Pinpoint the cell where the given text exists, returning its (X, Y) midpoint coordinate. 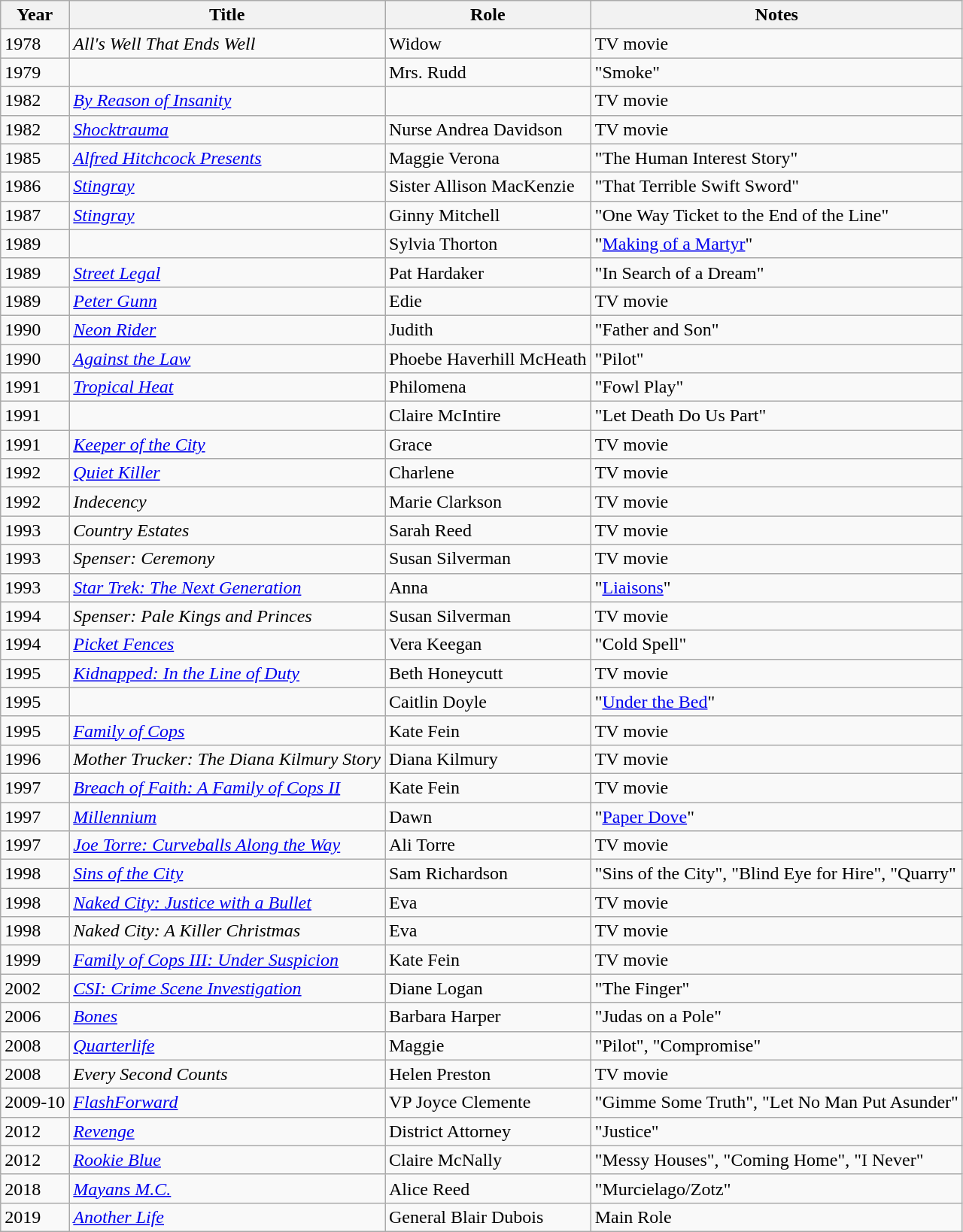
"Judas on a Pole" (776, 1017)
Maggie Verona (488, 158)
Maggie (488, 1045)
"Under the Bed" (776, 702)
Alice Reed (488, 1188)
Family of Cops III: Under Suspicion (227, 960)
"That Terrible Swift Sword" (776, 187)
Role (488, 15)
"Father and Son" (776, 329)
1999 (35, 960)
VP Joyce Clemente (488, 1103)
Year (35, 15)
Family of Cops (227, 730)
2018 (35, 1188)
Widow (488, 44)
Country Estates (227, 530)
"Gimme Some Truth", "Let No Man Put Asunder" (776, 1103)
District Attorney (488, 1131)
"Cold Spell" (776, 645)
"Fowl Play" (776, 387)
Against the Law (227, 359)
Marie Clarkson (488, 502)
Naked City: Justice with a Bullet (227, 903)
Indecency (227, 502)
Judith (488, 329)
Rookie Blue (227, 1160)
Phoebe Haverhill McHeath (488, 359)
1979 (35, 72)
Beth Honeycutt (488, 673)
"Sins of the City", "Blind Eye for Hire", "Quarry" (776, 874)
Kidnapped: In the Line of Duty (227, 673)
Picket Fences (227, 645)
By Reason of Insanity (227, 101)
Peter Gunn (227, 301)
"Pilot" (776, 359)
Joe Torre: Curveballs Along the Way (227, 845)
Helen Preston (488, 1074)
CSI: Crime Scene Investigation (227, 988)
2002 (35, 988)
"Messy Houses", "Coming Home", "I Never" (776, 1160)
Bones (227, 1017)
Barbara Harper (488, 1017)
Grace (488, 445)
Shocktrauma (227, 129)
1985 (35, 158)
Spenser: Ceremony (227, 559)
Ginny Mitchell (488, 215)
1987 (35, 215)
Street Legal (227, 272)
"Pilot", "Compromise" (776, 1045)
Main Role (776, 1217)
Nurse Andrea Davidson (488, 129)
Naked City: A Killer Christmas (227, 931)
Mayans M.C. (227, 1188)
1986 (35, 187)
Title (227, 15)
Sins of the City (227, 874)
Sister Allison MacKenzie (488, 187)
Anna (488, 587)
Mrs. Rudd (488, 72)
Charlene (488, 473)
Quarterlife (227, 1045)
Another Life (227, 1217)
1996 (35, 759)
Diane Logan (488, 988)
"Justice" (776, 1131)
All's Well That Ends Well (227, 44)
Mother Trucker: The Diana Kilmury Story (227, 759)
"Murcielago/Zotz" (776, 1188)
Every Second Counts (227, 1074)
2019 (35, 1217)
Sarah Reed (488, 530)
"Making of a Martyr" (776, 244)
Edie (488, 301)
Vera Keegan (488, 645)
Keeper of the City (227, 445)
2006 (35, 1017)
1978 (35, 44)
Alfred Hitchcock Presents (227, 158)
Dawn (488, 816)
"Smoke" (776, 72)
Ali Torre (488, 845)
"The Finger" (776, 988)
2009-10 (35, 1103)
Pat Hardaker (488, 272)
Millennium (227, 816)
"The Human Interest Story" (776, 158)
FlashForward (227, 1103)
Notes (776, 15)
Neon Rider (227, 329)
"In Search of a Dream" (776, 272)
General Blair Dubois (488, 1217)
"Let Death Do Us Part" (776, 416)
Tropical Heat (227, 387)
Sylvia Thorton (488, 244)
Quiet Killer (227, 473)
"Paper Dove" (776, 816)
"Liaisons" (776, 587)
Philomena (488, 387)
Diana Kilmury (488, 759)
"One Way Ticket to the End of the Line" (776, 215)
Claire McIntire (488, 416)
Claire McNally (488, 1160)
Caitlin Doyle (488, 702)
Sam Richardson (488, 874)
Spenser: Pale Kings and Princes (227, 616)
Breach of Faith: A Family of Cops II (227, 787)
Star Trek: The Next Generation (227, 587)
Revenge (227, 1131)
